Find where the given text appears and provide that cell's center as [X, Y] coordinate. 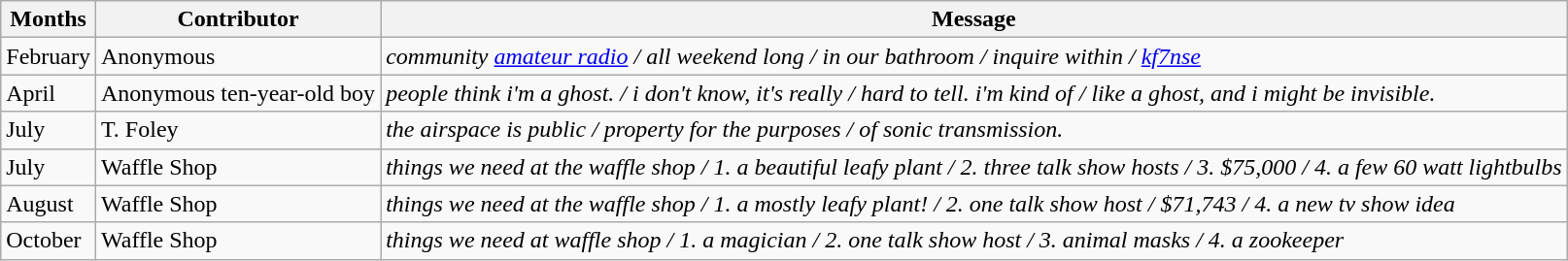
the airspace is public / property for the purposes / of sonic transmission. [973, 130]
community amateur radio / all weekend long / in our bathroom / inquire within / kf7nse [973, 56]
October [49, 241]
Message [973, 19]
things we need at waffle shop / 1. a magician / 2. one talk show host / 3. animal masks / 4. a zookeeper [973, 241]
Contributor [237, 19]
Months [49, 19]
February [49, 56]
people think i'm a ghost. / i don't know, it's really / hard to tell. i'm kind of / like a ghost, and i might be invisible. [973, 93]
Anonymous ten-year-old boy [237, 93]
things we need at the waffle shop / 1. a mostly leafy plant! / 2. one talk show host / $71,743 / 4. a new tv show idea [973, 204]
things we need at the waffle shop / 1. a beautiful leafy plant / 2. three talk show hosts / 3. $75,000 / 4. a few 60 watt lightbulbs [973, 167]
Anonymous [237, 56]
April [49, 93]
August [49, 204]
T. Foley [237, 130]
